Pinpoint the cell where the given text exists, returning its (x, y) midpoint coordinate. 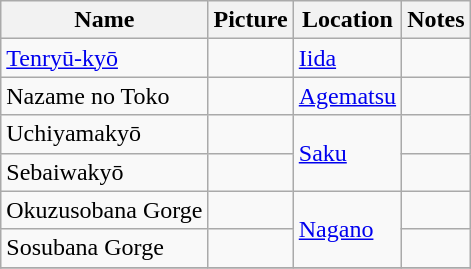
Okuzusobana Gorge (104, 210)
Nazame no Toko (104, 96)
Tenryū-kyō (104, 58)
Iida (347, 58)
Picture (250, 20)
Name (104, 20)
Nagano (347, 229)
Uchiyamakyō (104, 134)
Notes (436, 20)
Sosubana Gorge (104, 248)
Agematsu (347, 96)
Saku (347, 153)
Location (347, 20)
Sebaiwakyō (104, 172)
